From the cell containing the given text, extract its center point as (X, Y) coordinate. 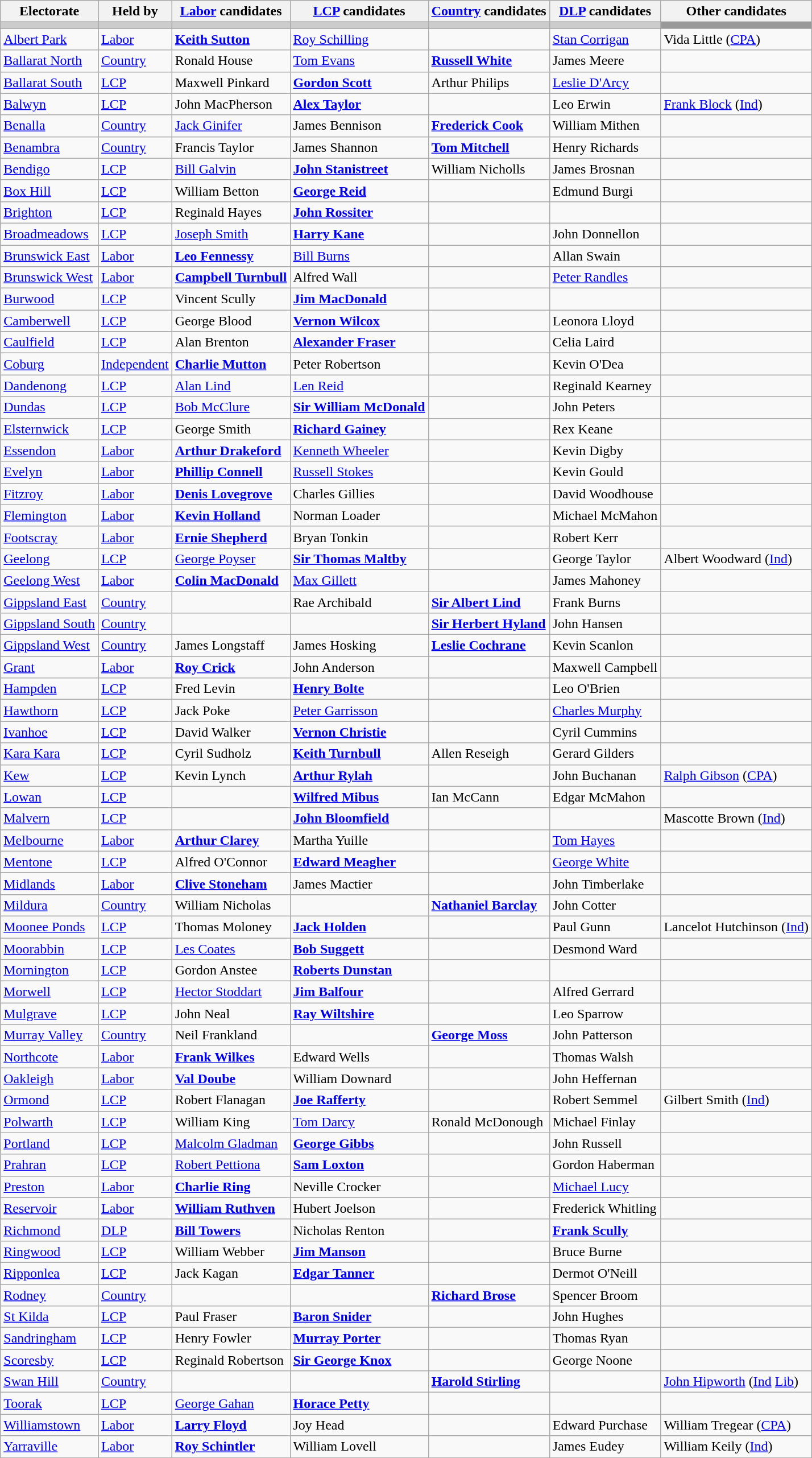
Reginald Kearney (605, 386)
John Russell (605, 1143)
Thomas Moloney (231, 927)
Leo O'Brien (605, 689)
George Moss (489, 1035)
Sam Loxton (359, 1165)
Balwyn (49, 104)
John Hansen (605, 624)
Polwarth (49, 1122)
Evelyn (49, 472)
Brunswick East (49, 255)
Gerard Gilders (605, 754)
Mulgrave (49, 1014)
Arthur Rylah (359, 775)
Rodney (49, 1295)
William Nicholas (231, 905)
LCP candidates (359, 11)
Ballarat South (49, 82)
Hawthorn (49, 711)
Wilfred Mibus (359, 797)
Portland (49, 1143)
Tom Darcy (359, 1122)
Stan Corrigan (605, 39)
Bob McClure (231, 407)
Coburg (49, 364)
Len Reid (359, 386)
Charlie Mutton (231, 364)
Hampden (49, 689)
Kevin Digby (605, 451)
William Lovell (359, 1447)
Gordon Scott (359, 82)
Ormond (49, 1100)
Jack Ginifer (231, 126)
Mornington (49, 970)
Richard Gainey (359, 429)
Leonora Lloyd (605, 321)
George Gibbs (359, 1143)
Jack Holden (359, 927)
Alfred Gerrard (605, 992)
John Cotter (605, 905)
James Hosking (359, 646)
William Downard (359, 1079)
John Hughes (605, 1317)
James Brosnan (605, 169)
Gippsland East (49, 602)
Jim MacDonald (359, 299)
Flemington (49, 515)
Hector Stoddart (231, 992)
John Neal (231, 1014)
Ian McCann (489, 797)
Cyril Sudholz (231, 754)
Albert Park (49, 39)
Peter Garrisson (359, 711)
John Peters (605, 407)
Harold Stirling (489, 1382)
Robert Pettiona (231, 1165)
Colin MacDonald (231, 580)
William Tregear (CPA) (736, 1425)
Paul Fraser (231, 1317)
Peter Robertson (359, 364)
Jack Poke (231, 711)
Leo Sparrow (605, 1014)
Sir Albert Lind (489, 602)
Kevin Gould (605, 472)
Leo Erwin (605, 104)
Tom Evans (359, 61)
Ray Wiltshire (359, 1014)
George Reid (359, 191)
Benalla (49, 126)
Toorak (49, 1403)
Charles Murphy (605, 711)
Geelong (49, 559)
Ripponlea (49, 1273)
Edward Meagher (359, 862)
David Walker (231, 732)
Fitzroy (49, 494)
John Stanistreet (359, 169)
Edmund Burgi (605, 191)
Gordon Haberman (605, 1165)
Prahran (49, 1165)
Labor candidates (231, 11)
Electorate (49, 11)
Roberts Dunstan (359, 970)
Country candidates (489, 11)
Yarraville (49, 1447)
Moonee Ponds (49, 927)
Norman Loader (359, 515)
Spencer Broom (605, 1295)
Ballarat North (49, 61)
Rae Archibald (359, 602)
Desmond Ward (605, 948)
Neil Frankland (231, 1035)
Clive Stoneham (231, 883)
Jim Balfour (359, 992)
Brighton (49, 212)
Independent (135, 364)
Ernie Shepherd (231, 537)
Brunswick West (49, 278)
Sandringham (49, 1339)
Bruce Burne (605, 1252)
Gippsland South (49, 624)
James Bennison (359, 126)
James Eudey (605, 1447)
Denis Lovegrove (231, 494)
Joe Rafferty (359, 1100)
Vernon Christie (359, 732)
Russell Stokes (359, 472)
Michael Lucy (605, 1187)
Robert Flanagan (231, 1100)
Henry Fowler (231, 1339)
Preston (49, 1187)
Bob Suggett (359, 948)
Phillip Connell (231, 472)
James Meere (605, 61)
Camberwell (49, 321)
Mentone (49, 862)
George Smith (231, 429)
Kevin Scanlon (605, 646)
Broadmeadows (49, 234)
James Longstaff (231, 646)
Celia Laird (605, 342)
Edgar McMahon (605, 797)
James Mahoney (605, 580)
Nathaniel Barclay (489, 905)
Sir George Knox (359, 1360)
Footscray (49, 537)
Dandenong (49, 386)
Alan Brenton (231, 342)
Bill Burns (359, 255)
Thomas Ryan (605, 1339)
Paul Gunn (605, 927)
Bendigo (49, 169)
Dermot O'Neill (605, 1273)
George Poyser (231, 559)
Francis Taylor (231, 147)
Allan Swain (605, 255)
Kevin Lynch (231, 775)
Jim Manson (359, 1252)
Mascotte Brown (Ind) (736, 819)
Dundas (49, 407)
John Rossiter (359, 212)
Kara Kara (49, 754)
Arthur Clarey (231, 840)
Moorabbin (49, 948)
Martha Yuille (359, 840)
Morwell (49, 992)
Neville Crocker (359, 1187)
Robert Semmel (605, 1100)
Campbell Turnbull (231, 278)
Baron Snider (359, 1317)
Nicholas Renton (359, 1230)
Sir Herbert Hyland (489, 624)
Frank Wilkes (231, 1057)
Henry Richards (605, 147)
Edward Wells (359, 1057)
James Shannon (359, 147)
Ronald House (231, 61)
Kevin O'Dea (605, 364)
Northcote (49, 1057)
Geelong West (49, 580)
John MacPherson (231, 104)
Caulfield (49, 342)
Alex Taylor (359, 104)
Reservoir (49, 1208)
Roy Schintler (231, 1447)
William Mithen (605, 126)
Thomas Walsh (605, 1057)
Lancelot Hutchinson (Ind) (736, 927)
Alan Lind (231, 386)
Essendon (49, 451)
Burwood (49, 299)
Tom Mitchell (489, 147)
Kenneth Wheeler (359, 451)
Alfred Wall (359, 278)
Malcolm Gladman (231, 1143)
Russell White (489, 61)
Gippsland West (49, 646)
Sir William McDonald (359, 407)
Roy Schilling (359, 39)
Oakleigh (49, 1079)
Ralph Gibson (CPA) (736, 775)
Frederick Whitling (605, 1208)
Max Gillett (359, 580)
Henry Bolte (359, 689)
Alfred O'Connor (231, 862)
Allen Reseigh (489, 754)
Mildura (49, 905)
DLP (135, 1230)
Reginald Robertson (231, 1360)
Keith Turnbull (359, 754)
John Heffernan (605, 1079)
George Noone (605, 1360)
Edward Purchase (605, 1425)
William Ruthven (231, 1208)
Michael McMahon (605, 515)
Richard Brose (489, 1295)
Michael Finlay (605, 1122)
Alexander Fraser (359, 342)
John Hipworth (Ind Lib) (736, 1382)
James Mactier (359, 883)
Albert Woodward (Ind) (736, 559)
George Gahan (231, 1403)
Murray Porter (359, 1339)
Charles Gillies (359, 494)
Keith Sutton (231, 39)
David Woodhouse (605, 494)
John Donnellon (605, 234)
Maxwell Pinkard (231, 82)
Gilbert Smith (Ind) (736, 1100)
Benambra (49, 147)
Grant (49, 667)
William King (231, 1122)
Bill Towers (231, 1230)
George Blood (231, 321)
Frederick Cook (489, 126)
Fred Levin (231, 689)
Box Hill (49, 191)
Kevin Holland (231, 515)
Rex Keane (605, 429)
Frank Block (Ind) (736, 104)
Horace Petty (359, 1403)
Les Coates (231, 948)
John Patterson (605, 1035)
Swan Hill (49, 1382)
Jack Kagan (231, 1273)
William Keily (Ind) (736, 1447)
John Timberlake (605, 883)
Sir Thomas Maltby (359, 559)
Murray Valley (49, 1035)
Joseph Smith (231, 234)
Midlands (49, 883)
Bryan Tonkin (359, 537)
Melbourne (49, 840)
Tom Hayes (605, 840)
Leslie Cochrane (489, 646)
John Buchanan (605, 775)
Larry Floyd (231, 1425)
St Kilda (49, 1317)
Ronald McDonough (489, 1122)
Roy Crick (231, 667)
Bill Galvin (231, 169)
George White (605, 862)
Ivanhoe (49, 732)
Scoresby (49, 1360)
William Nicholls (489, 169)
Harry Kane (359, 234)
Vincent Scully (231, 299)
DLP candidates (605, 11)
John Anderson (359, 667)
Peter Randles (605, 278)
Gordon Anstee (231, 970)
Arthur Drakeford (231, 451)
William Webber (231, 1252)
Robert Kerr (605, 537)
Reginald Hayes (231, 212)
John Bloomfield (359, 819)
Malvern (49, 819)
Maxwell Campbell (605, 667)
Leslie D'Arcy (605, 82)
Frank Burns (605, 602)
Williamstown (49, 1425)
Arthur Philips (489, 82)
Joy Head (359, 1425)
Ringwood (49, 1252)
Vida Little (CPA) (736, 39)
William Betton (231, 191)
Leo Fennessy (231, 255)
Richmond (49, 1230)
Val Doube (231, 1079)
Frank Scully (605, 1230)
Held by (135, 11)
Other candidates (736, 11)
Vernon Wilcox (359, 321)
Hubert Joelson (359, 1208)
Cyril Cummins (605, 732)
Charlie Ring (231, 1187)
George Taylor (605, 559)
Edgar Tanner (359, 1273)
Lowan (49, 797)
Kew (49, 775)
Elsternwick (49, 429)
